Capture the cell that displays the provided text and extract its [x, y] central coordinate. 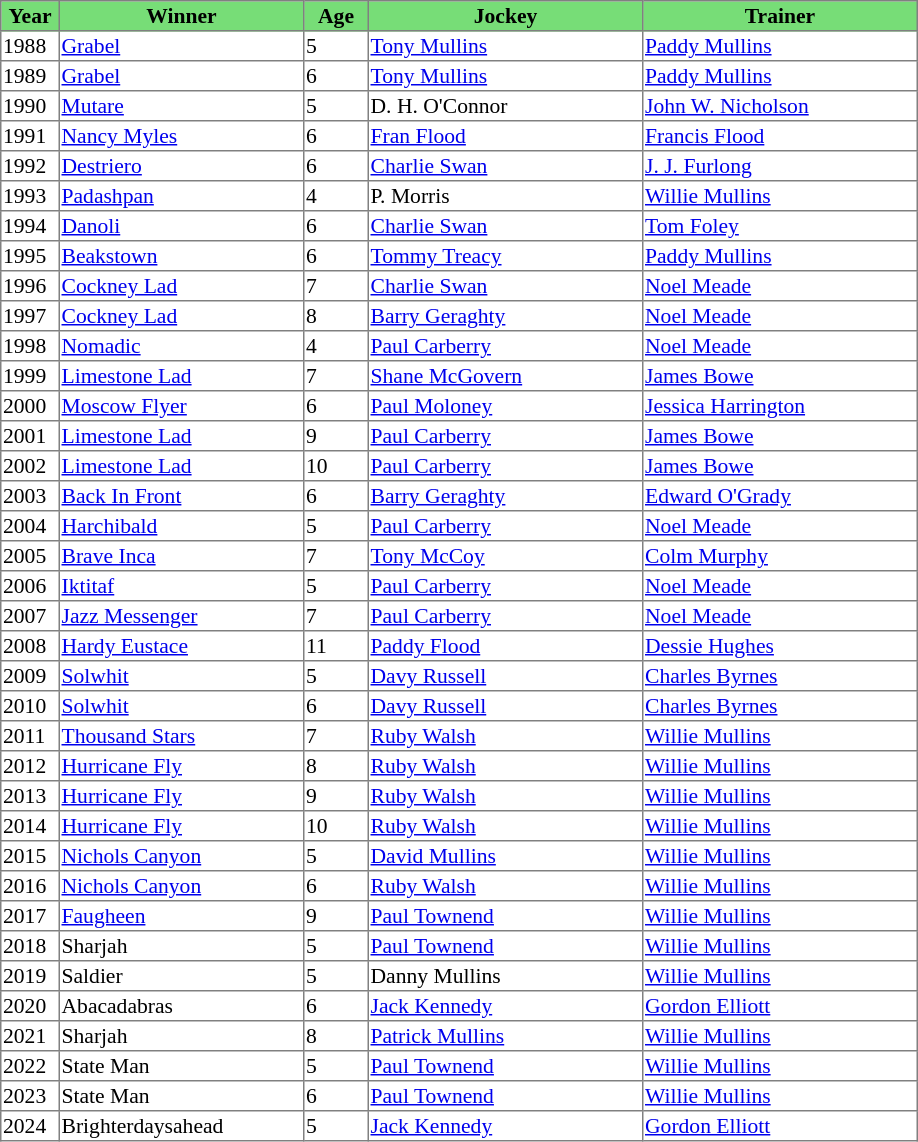
2014 [30, 826]
Saldier [181, 976]
1995 [30, 256]
2020 [30, 1006]
Thousand Stars [181, 736]
1991 [30, 136]
Tommy Treacy [505, 256]
Jazz Messenger [181, 616]
1993 [30, 196]
P. Morris [505, 196]
1990 [30, 106]
Francis Flood [780, 136]
Dessie Hughes [780, 646]
2011 [30, 736]
2004 [30, 526]
1997 [30, 316]
2008 [30, 646]
2000 [30, 406]
Danoli [181, 226]
1996 [30, 286]
11 [336, 646]
1999 [30, 376]
2015 [30, 856]
Edward O'Grady [780, 496]
Tom Foley [780, 226]
2002 [30, 466]
Mutare [181, 106]
Age [336, 16]
Winner [181, 16]
Abacadabras [181, 1006]
2007 [30, 616]
Nancy Myles [181, 136]
Destriero [181, 166]
Faugheen [181, 916]
2006 [30, 586]
Back In Front [181, 496]
2022 [30, 1066]
D. H. O'Connor [505, 106]
Shane McGovern [505, 376]
Brighterdaysahead [181, 1126]
Jessica Harrington [780, 406]
Nomadic [181, 346]
Trainer [780, 16]
2005 [30, 556]
Year [30, 16]
Colm Murphy [780, 556]
Moscow Flyer [181, 406]
1988 [30, 46]
2018 [30, 946]
David Mullins [505, 856]
Paddy Flood [505, 646]
2010 [30, 706]
Fran Flood [505, 136]
1998 [30, 346]
2012 [30, 766]
Brave Inca [181, 556]
1992 [30, 166]
J. J. Furlong [780, 166]
2009 [30, 676]
1989 [30, 76]
Jockey [505, 16]
2017 [30, 916]
John W. Nicholson [780, 106]
Beakstown [181, 256]
Padashpan [181, 196]
2024 [30, 1126]
Iktitaf [181, 586]
Hardy Eustace [181, 646]
Paul Moloney [505, 406]
2019 [30, 976]
2016 [30, 886]
1994 [30, 226]
Harchibald [181, 526]
2021 [30, 1036]
2013 [30, 796]
Tony McCoy [505, 556]
2001 [30, 436]
2023 [30, 1096]
Patrick Mullins [505, 1036]
2003 [30, 496]
Danny Mullins [505, 976]
